Find where the given text appears and provide that cell's center as (x, y) coordinate. 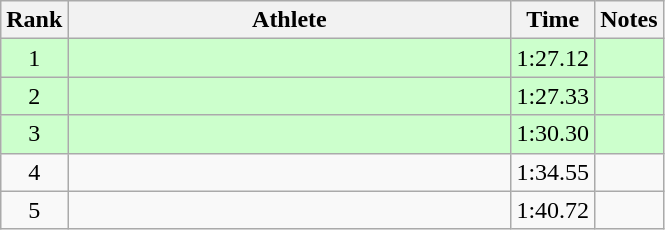
Rank (34, 20)
1 (34, 58)
4 (34, 172)
1:30.30 (553, 134)
1:40.72 (553, 210)
Notes (629, 20)
1:27.12 (553, 58)
2 (34, 96)
5 (34, 210)
Athlete (290, 20)
3 (34, 134)
1:27.33 (553, 96)
1:34.55 (553, 172)
Time (553, 20)
